Capture the cell that displays the provided text and extract its (X, Y) central coordinate. 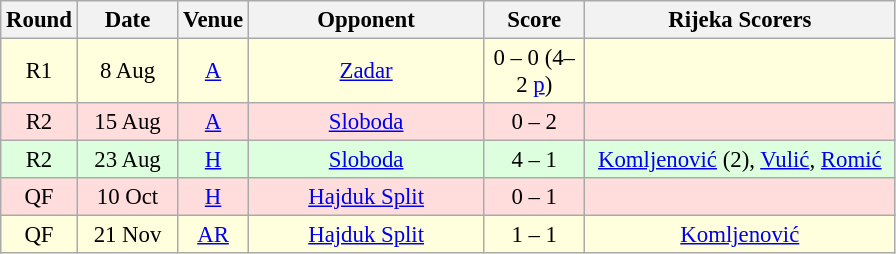
10 Oct (128, 197)
0 – 1 (534, 197)
AR (214, 235)
Rijeka Scorers (740, 20)
Round (39, 20)
4 – 1 (534, 160)
15 Aug (128, 122)
0 – 2 (534, 122)
Venue (214, 20)
Score (534, 20)
Komljenović (2), Vulić, Romić (740, 160)
Zadar (366, 72)
1 – 1 (534, 235)
8 Aug (128, 72)
Komljenović (740, 235)
0 – 0 (4–2 p) (534, 72)
Opponent (366, 20)
R1 (39, 72)
Date (128, 20)
23 Aug (128, 160)
21 Nov (128, 235)
